Determine the [x, y] coordinate at the center of the cell enclosing the given text.  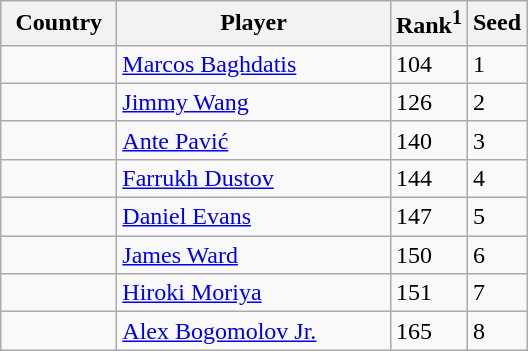
Jimmy Wang [254, 102]
Seed [496, 24]
Hiroki Moriya [254, 293]
104 [428, 64]
165 [428, 331]
4 [496, 178]
Farrukh Dustov [254, 178]
140 [428, 140]
Alex Bogomolov Jr. [254, 331]
Player [254, 24]
8 [496, 331]
7 [496, 293]
150 [428, 255]
1 [496, 64]
James Ward [254, 255]
147 [428, 217]
151 [428, 293]
Country [59, 24]
Rank1 [428, 24]
Ante Pavić [254, 140]
126 [428, 102]
2 [496, 102]
Marcos Baghdatis [254, 64]
Daniel Evans [254, 217]
6 [496, 255]
144 [428, 178]
3 [496, 140]
5 [496, 217]
